Output the [X, Y] coordinate of the center of the cell containing the given text.  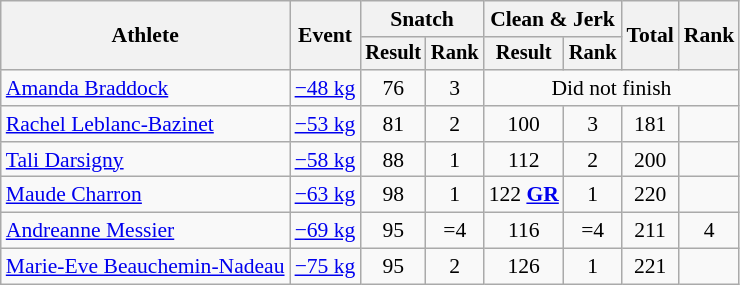
−58 kg [326, 160]
88 [393, 160]
181 [650, 124]
−48 kg [326, 88]
−75 kg [326, 267]
Event [326, 36]
Maude Charron [146, 195]
98 [393, 195]
100 [524, 124]
200 [650, 160]
220 [650, 195]
211 [650, 231]
Amanda Braddock [146, 88]
−53 kg [326, 124]
Rachel Leblanc-Bazinet [146, 124]
122 GR [524, 195]
126 [524, 267]
Andreanne Messier [146, 231]
81 [393, 124]
−63 kg [326, 195]
Clean & Jerk [553, 19]
Marie-Eve Beauchemin-Nadeau [146, 267]
−69 kg [326, 231]
76 [393, 88]
4 [710, 231]
Tali Darsigny [146, 160]
Did not finish [612, 88]
Athlete [146, 36]
221 [650, 267]
112 [524, 160]
116 [524, 231]
Total [650, 36]
Snatch [422, 19]
